Capture the cell that displays the provided text and extract its (X, Y) central coordinate. 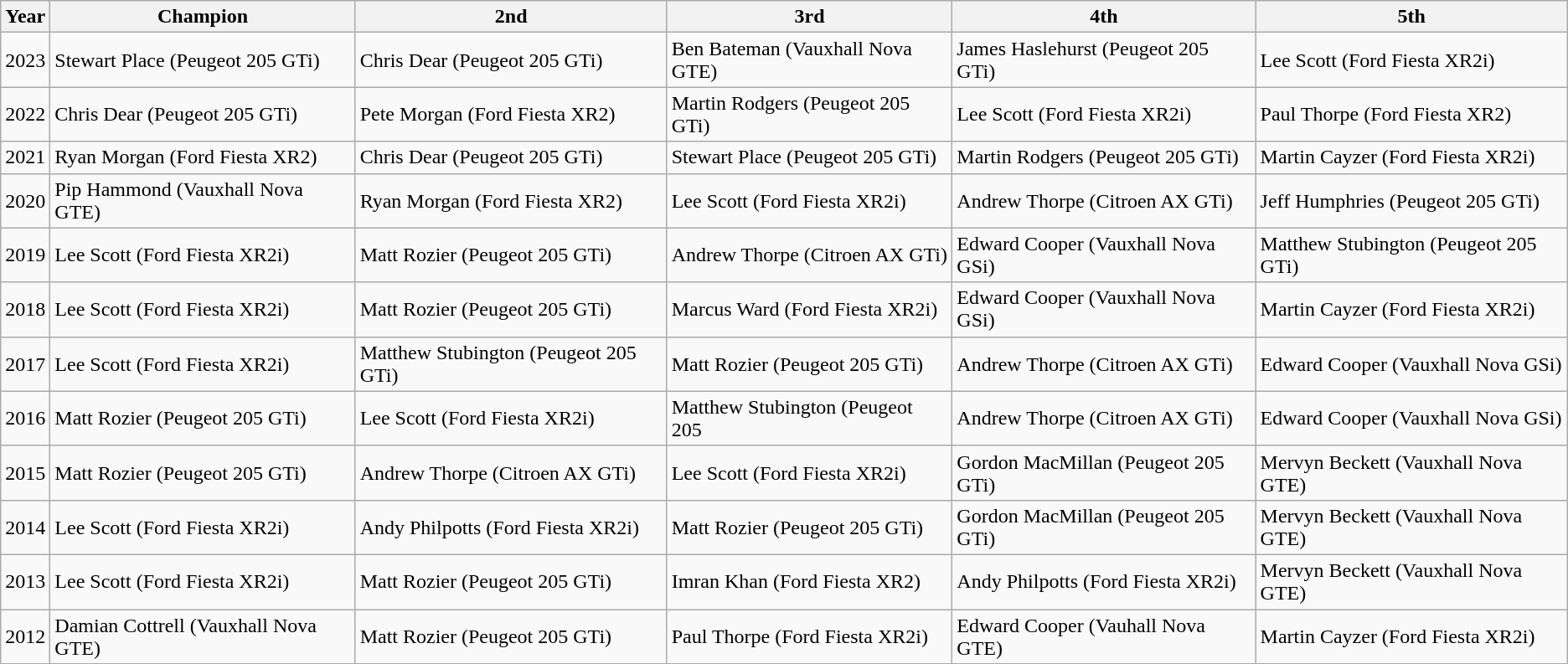
2021 (25, 157)
2018 (25, 310)
2014 (25, 528)
Jeff Humphries (Peugeot 205 GTi) (1411, 201)
2015 (25, 472)
2013 (25, 581)
Pip Hammond (Vauxhall Nova GTE) (203, 201)
Paul Thorpe (Ford Fiesta XR2) (1411, 114)
Year (25, 17)
2017 (25, 363)
2023 (25, 60)
Marcus Ward (Ford Fiesta XR2i) (809, 310)
2022 (25, 114)
Matthew Stubington (Peugeot 205 (809, 419)
Ben Bateman (Vauxhall Nova GTE) (809, 60)
Damian Cottrell (Vauxhall Nova GTE) (203, 636)
5th (1411, 17)
Pete Morgan (Ford Fiesta XR2) (511, 114)
Paul Thorpe (Ford Fiesta XR2i) (809, 636)
Champion (203, 17)
2nd (511, 17)
2012 (25, 636)
2016 (25, 419)
James Haslehurst (Peugeot 205 GTi) (1104, 60)
2019 (25, 255)
4th (1104, 17)
2020 (25, 201)
3rd (809, 17)
Edward Cooper (Vauhall Nova GTE) (1104, 636)
Imran Khan (Ford Fiesta XR2) (809, 581)
